Capture the cell that displays the provided text and extract its (X, Y) central coordinate. 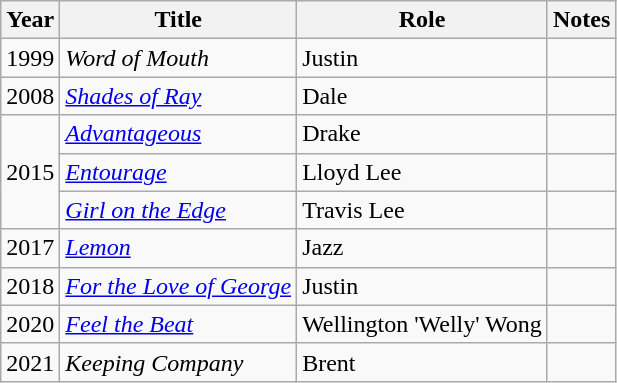
2015 (30, 172)
For the Love of George (178, 286)
Role (422, 20)
Entourage (178, 172)
Notes (581, 20)
Lloyd Lee (422, 172)
Brent (422, 362)
Shades of Ray (178, 96)
2008 (30, 96)
Year (30, 20)
2021 (30, 362)
Wellington 'Welly' Wong (422, 324)
1999 (30, 58)
Lemon (178, 248)
Dale (422, 96)
Travis Lee (422, 210)
Advantageous (178, 134)
Drake (422, 134)
Title (178, 20)
2020 (30, 324)
Feel the Beat (178, 324)
2017 (30, 248)
2018 (30, 286)
Jazz (422, 248)
Keeping Company (178, 362)
Girl on the Edge (178, 210)
Word of Mouth (178, 58)
